Search for the cell housing the specified text and yield its [x, y] center coordinate. 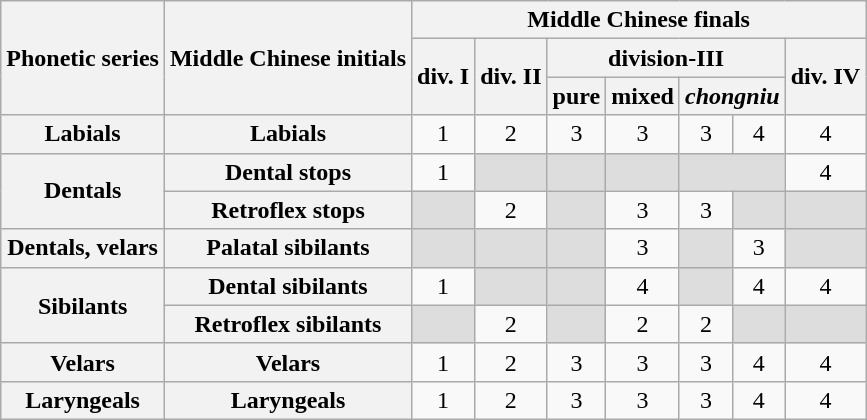
pure [576, 96]
Middle Chinese initials [288, 58]
div. IV [825, 77]
Dental stops [288, 172]
mixed [643, 96]
Palatal sibilants [288, 248]
chongniu [732, 96]
Retroflex stops [288, 210]
div. II [511, 77]
division-III [666, 58]
Phonetic series [83, 58]
Retroflex sibilants [288, 324]
Sibilants [83, 305]
Middle Chinese finals [639, 20]
div. I [444, 77]
Dentals, velars [83, 248]
Dental sibilants [288, 286]
Dentals [83, 191]
